Determine the [X, Y] coordinate at the center of the cell enclosing the given text.  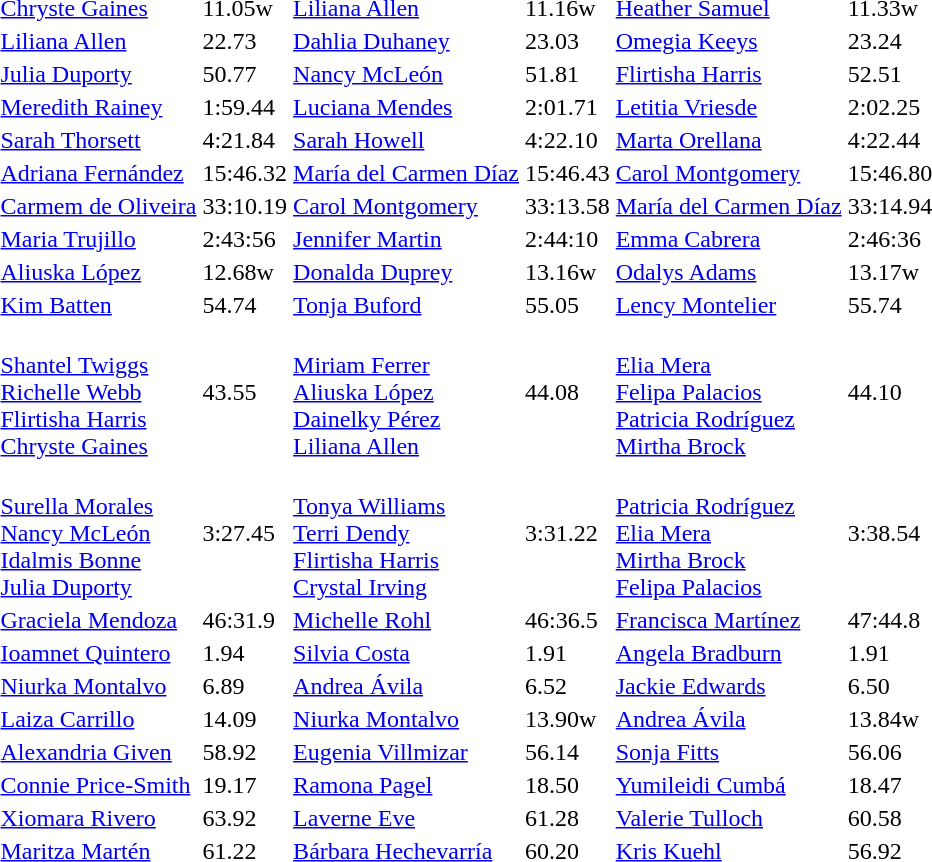
Jackie Edwards [728, 686]
Dahlia Duhaney [406, 41]
13.90w [568, 719]
15:46.32 [245, 173]
15:46.43 [568, 173]
23.03 [568, 41]
43.55 [245, 392]
63.92 [245, 818]
19.17 [245, 785]
Jennifer Martin [406, 239]
Yumileidi Cumbá [728, 785]
Flirtisha Harris [728, 74]
13.16w [568, 272]
Valerie Tulloch [728, 818]
2:01.71 [568, 107]
Sonja Fitts [728, 752]
12.68w [245, 272]
Odalys Adams [728, 272]
Miriam FerrerAliuska LópezDainelky PérezLiliana Allen [406, 392]
Tonya WilliamsTerri DendyFlirtisha HarrisCrystal Irving [406, 533]
3:27.45 [245, 533]
55.05 [568, 305]
3:31.22 [568, 533]
Michelle Rohl [406, 620]
Laverne Eve [406, 818]
Letitia Vriesde [728, 107]
1.94 [245, 653]
33:13.58 [568, 206]
Marta Orellana [728, 140]
2:44:10 [568, 239]
58.92 [245, 752]
22.73 [245, 41]
Sarah Howell [406, 140]
Patricia RodríguezElia MeraMirtha BrockFelipa Palacios [728, 533]
Silvia Costa [406, 653]
Omegia Keeys [728, 41]
2:43:56 [245, 239]
Elia MeraFelipa PalaciosPatricia RodríguezMirtha Brock [728, 392]
Niurka Montalvo [406, 719]
33:10.19 [245, 206]
Nancy McLeón [406, 74]
4:21.84 [245, 140]
18.50 [568, 785]
Angela Bradburn [728, 653]
Eugenia Villmizar [406, 752]
Ramona Pagel [406, 785]
Luciana Mendes [406, 107]
14.09 [245, 719]
4:22.10 [568, 140]
50.77 [245, 74]
56.14 [568, 752]
6.52 [568, 686]
54.74 [245, 305]
51.81 [568, 74]
Lency Montelier [728, 305]
1:59.44 [245, 107]
Francisca Martínez [728, 620]
44.08 [568, 392]
46:36.5 [568, 620]
6.89 [245, 686]
46:31.9 [245, 620]
61.28 [568, 818]
Donalda Duprey [406, 272]
Tonja Buford [406, 305]
1.91 [568, 653]
Emma Cabrera [728, 239]
